Scan for the cell matching the given text and deliver its [x, y] coordinate at center. 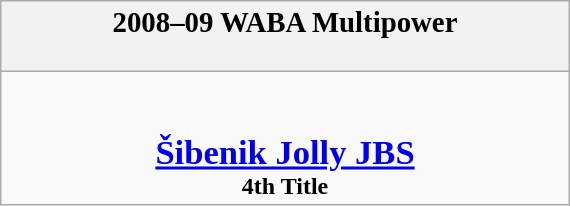
Šibenik Jolly JBS4th Title [284, 138]
2008–09 WABA Multipower [284, 36]
